Locate the cell with the specified text and output its [X, Y] center coordinate. 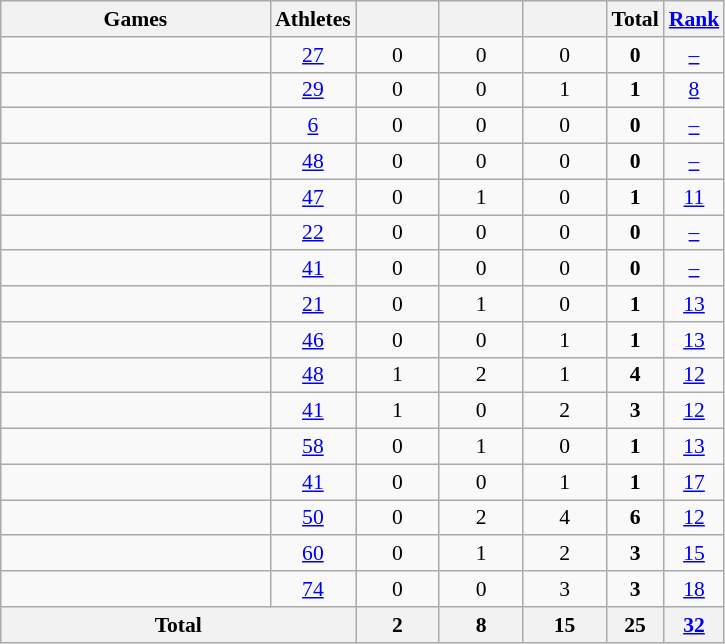
21 [313, 304]
Athletes [313, 19]
17 [694, 482]
74 [313, 589]
46 [313, 340]
25 [634, 625]
50 [313, 518]
29 [313, 90]
22 [313, 233]
32 [694, 625]
47 [313, 197]
11 [694, 197]
18 [694, 589]
60 [313, 554]
27 [313, 55]
Rank [694, 19]
Games [136, 19]
58 [313, 447]
